Output the [X, Y] coordinate of the center of the cell containing the given text.  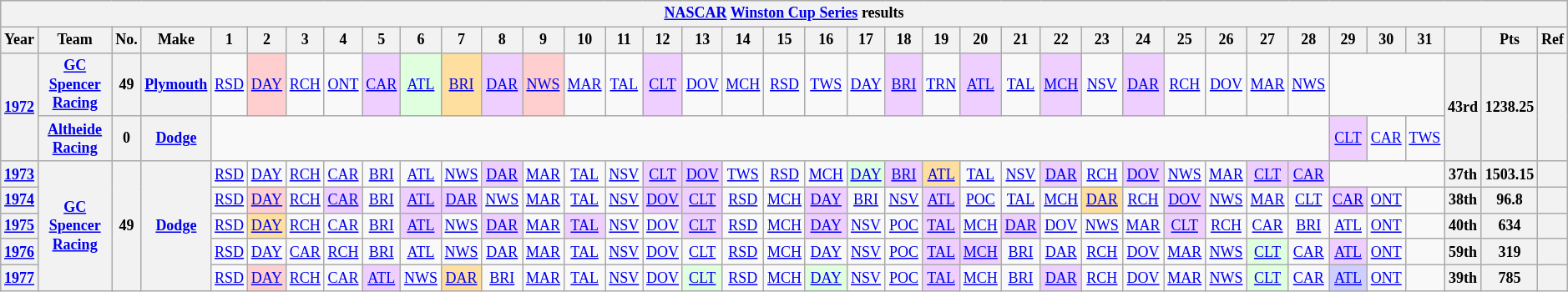
Ref [1553, 40]
No. [127, 40]
27 [1267, 40]
22 [1061, 40]
26 [1227, 40]
9 [544, 40]
Plymouth [176, 84]
785 [1510, 279]
7 [461, 40]
19 [942, 40]
43rd [1463, 107]
29 [1348, 40]
23 [1102, 40]
5 [382, 40]
Altheide Racing [74, 138]
96.8 [1510, 200]
38th [1463, 200]
25 [1185, 40]
1503.15 [1510, 174]
30 [1386, 40]
1972 [20, 107]
15 [785, 40]
1977 [20, 279]
6 [421, 40]
10 [584, 40]
1973 [20, 174]
Team [74, 40]
1238.25 [1510, 107]
Make [176, 40]
0 [127, 138]
13 [702, 40]
634 [1510, 225]
3 [305, 40]
1974 [20, 200]
40th [1463, 225]
TRN [942, 84]
1975 [20, 225]
39th [1463, 279]
31 [1424, 40]
28 [1309, 40]
11 [625, 40]
20 [980, 40]
319 [1510, 252]
2 [266, 40]
18 [903, 40]
21 [1020, 40]
8 [503, 40]
1 [230, 40]
37th [1463, 174]
24 [1143, 40]
16 [826, 40]
17 [866, 40]
12 [663, 40]
Pts [1510, 40]
14 [743, 40]
Year [20, 40]
4 [343, 40]
NASCAR Winston Cup Series results [784, 13]
59th [1463, 252]
1976 [20, 252]
